Extract the (x, y) coordinate from the center of the cell holding the provided text.  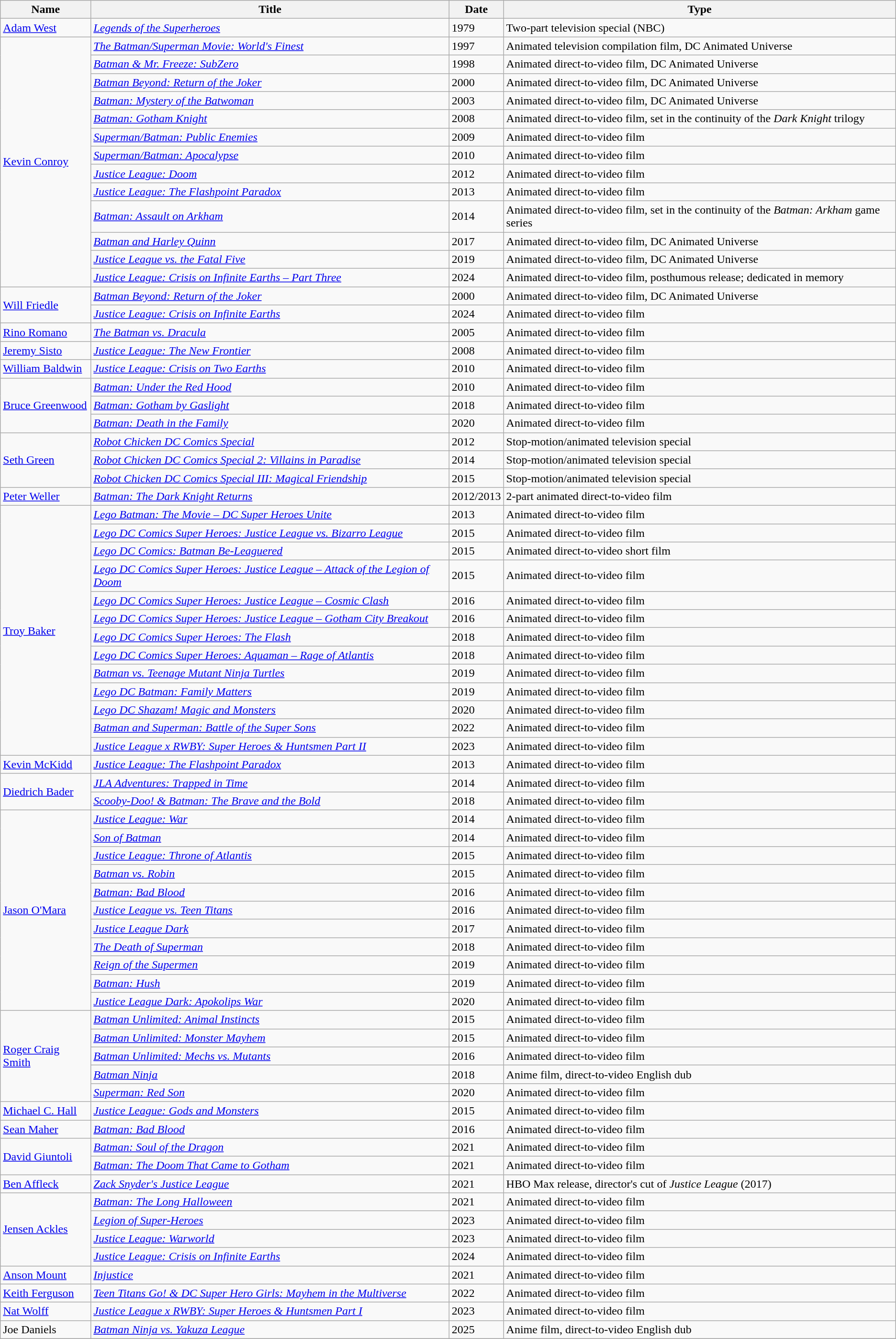
Type (700, 10)
Batman and Superman: Battle of the Super Sons (270, 728)
Robot Chicken DC Comics Special III: Magical Friendship (270, 478)
Justice League: Warworld (270, 1238)
Superman/Batman: Apocalypse (270, 155)
Batman: Mystery of the Batwoman (270, 101)
JLA Adventures: Trapped in Time (270, 783)
Kevin McKidd (46, 764)
Nat Wolff (46, 1311)
Superman: Red Son (270, 1092)
Lego DC Comics Super Heroes: Justice League – Cosmic Clash (270, 601)
Batman: Under the Red Hood (270, 387)
2005 (476, 332)
Superman/Batman: Public Enemies (270, 137)
Justice League: Crisis on Two Earths (270, 369)
Batman: Soul of the Dragon (270, 1147)
Batman Unlimited: Monster Mayhem (270, 1038)
Kevin Conroy (46, 162)
The Batman vs. Dracula (270, 332)
Justice League: Gods and Monsters (270, 1111)
Batman Unlimited: Mechs vs. Mutants (270, 1056)
Lego DC Comics Super Heroes: The Flash (270, 637)
Justice League: Doom (270, 173)
Jeremy Sisto (46, 351)
Son of Batman (270, 838)
Lego DC Comics Super Heroes: Aquaman – Rage of Atlantis (270, 655)
Animated direct-to-video film, set in the continuity of the Batman: Arkham game series (700, 216)
Justice League: Crisis on Infinite Earths – Part Three (270, 278)
Animated television compilation film, DC Animated Universe (700, 46)
Justice League: The New Frontier (270, 351)
The Batman/Superman Movie: World's Finest (270, 46)
Scooby-Doo! & Batman: The Brave and the Bold (270, 801)
Diedrich Bader (46, 792)
Legion of Super-Heroes (270, 1220)
Batman Ninja vs. Yakuza League (270, 1329)
2009 (476, 137)
Two-part television special (NBC) (700, 28)
Justice League: War (270, 819)
Robot Chicken DC Comics Special (270, 442)
Lego DC Comics Super Heroes: Justice League vs. Bizarro League (270, 533)
Lego DC Shazam! Magic and Monsters (270, 710)
Zack Snyder's Justice League (270, 1184)
Batman vs. Teenage Mutant Ninja Turtles (270, 673)
Peter Weller (46, 496)
Justice League vs. Teen Titans (270, 910)
Batman and Harley Quinn (270, 241)
Batman Ninja (270, 1074)
Lego DC Batman: Family Matters (270, 692)
Name (46, 10)
Justice League x RWBY: Super Heroes & Huntsmen Part I (270, 1311)
Roger Craig Smith (46, 1056)
Justice League Dark (270, 929)
Date (476, 10)
Bruce Greenwood (46, 405)
Batman vs. Robin (270, 874)
2-part animated direct-to-video film (700, 496)
1997 (476, 46)
Justice League x RWBY: Super Heroes & Huntsmen Part II (270, 746)
Michael C. Hall (46, 1111)
The Death of Superman (270, 947)
Jensen Ackles (46, 1229)
Keith Ferguson (46, 1293)
2003 (476, 101)
Lego DC Comics Super Heroes: Justice League – Gotham City Breakout (270, 619)
Justice League vs. the Fatal Five (270, 260)
Title (270, 10)
Ben Affleck (46, 1184)
Animated direct-to-video short film (700, 551)
Animated direct-to-video film, posthumous release; dedicated in memory (700, 278)
2012/2013 (476, 496)
Lego Batman: The Movie – DC Super Heroes Unite (270, 514)
HBO Max release, director's cut of Justice League (2017) (700, 1184)
Batman Unlimited: Animal Instincts (270, 1020)
1998 (476, 64)
Batman: Death in the Family (270, 423)
Sean Maher (46, 1129)
1979 (476, 28)
Batman: The Doom That Came to Gotham (270, 1166)
Animated direct-to-video film, set in the continuity of the Dark Knight trilogy (700, 119)
Teen Titans Go! & DC Super Hero Girls: Mayhem in the Multiverse (270, 1293)
Reign of the Supermen (270, 965)
David Giuntoli (46, 1157)
Will Friedle (46, 305)
William Baldwin (46, 369)
Batman: Gotham by Gaslight (270, 405)
Batman: Gotham Knight (270, 119)
Batman: The Long Halloween (270, 1202)
Batman & Mr. Freeze: SubZero (270, 64)
Lego DC Comics Super Heroes: Justice League – Attack of the Legion of Doom (270, 576)
Jason O'Mara (46, 910)
Lego DC Comics: Batman Be-Leaguered (270, 551)
Batman: Hush (270, 983)
Injustice (270, 1275)
Troy Baker (46, 630)
Batman: The Dark Knight Returns (270, 496)
2025 (476, 1329)
Legends of the Superheroes (270, 28)
Adam West (46, 28)
Anson Mount (46, 1275)
Robot Chicken DC Comics Special 2: Villains in Paradise (270, 460)
Batman: Assault on Arkham (270, 216)
Joe Daniels (46, 1329)
Justice League Dark: Apokolips War (270, 1001)
Seth Green (46, 460)
Justice League: Throne of Atlantis (270, 856)
Rino Romano (46, 332)
